Pinpoint the cell where the given text exists, returning its (X, Y) midpoint coordinate. 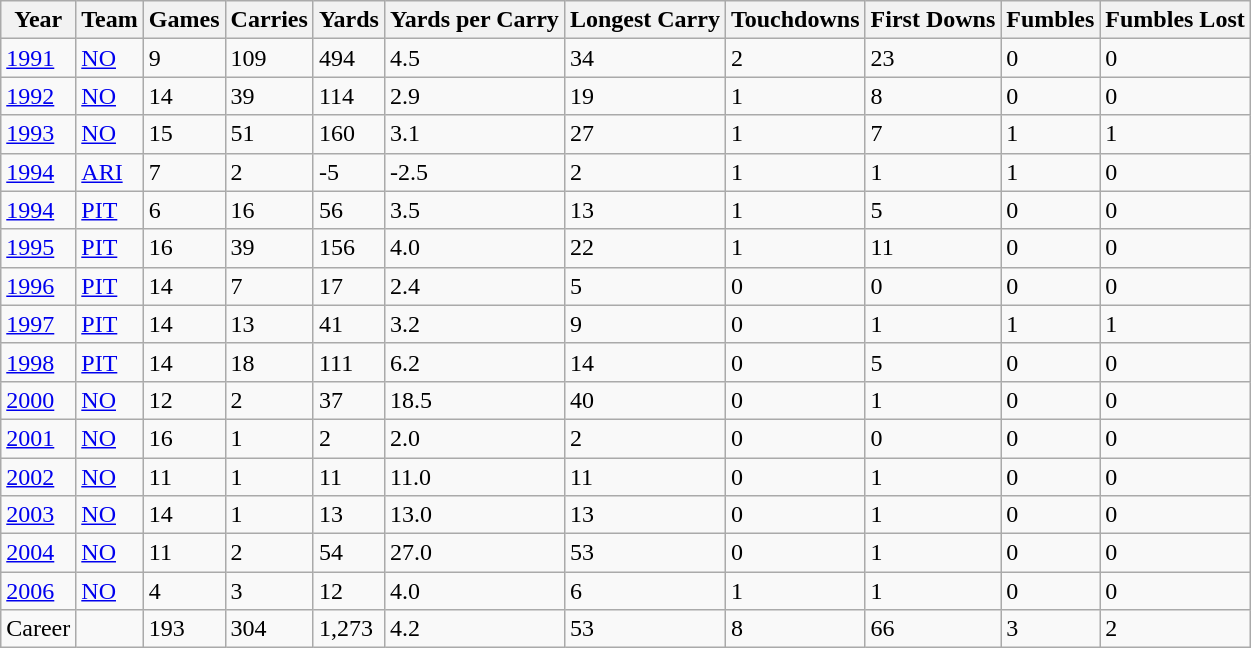
2000 (38, 400)
18 (269, 362)
3.1 (474, 134)
66 (933, 629)
2.0 (474, 438)
15 (184, 134)
2003 (38, 515)
41 (348, 324)
304 (269, 629)
2006 (38, 591)
160 (348, 134)
2004 (38, 553)
Longest Carry (644, 20)
19 (644, 96)
17 (348, 286)
2001 (38, 438)
11.0 (474, 477)
First Downs (933, 20)
Fumbles (1050, 20)
2.9 (474, 96)
1995 (38, 248)
494 (348, 58)
34 (644, 58)
22 (644, 248)
2.4 (474, 286)
1998 (38, 362)
Yards per Carry (474, 20)
156 (348, 248)
1991 (38, 58)
6.2 (474, 362)
Touchdowns (795, 20)
1,273 (348, 629)
13.0 (474, 515)
3.2 (474, 324)
-5 (348, 172)
Career (38, 629)
1992 (38, 96)
4 (184, 591)
Year (38, 20)
Team (110, 20)
1996 (38, 286)
114 (348, 96)
27.0 (474, 553)
ARI (110, 172)
Fumbles Lost (1175, 20)
Carries (269, 20)
193 (184, 629)
18.5 (474, 400)
54 (348, 553)
Games (184, 20)
51 (269, 134)
4.2 (474, 629)
23 (933, 58)
111 (348, 362)
2002 (38, 477)
109 (269, 58)
1997 (38, 324)
Yards (348, 20)
56 (348, 210)
37 (348, 400)
40 (644, 400)
3.5 (474, 210)
-2.5 (474, 172)
4.5 (474, 58)
27 (644, 134)
1993 (38, 134)
